Scan for the cell matching the given text and deliver its (X, Y) coordinate at center. 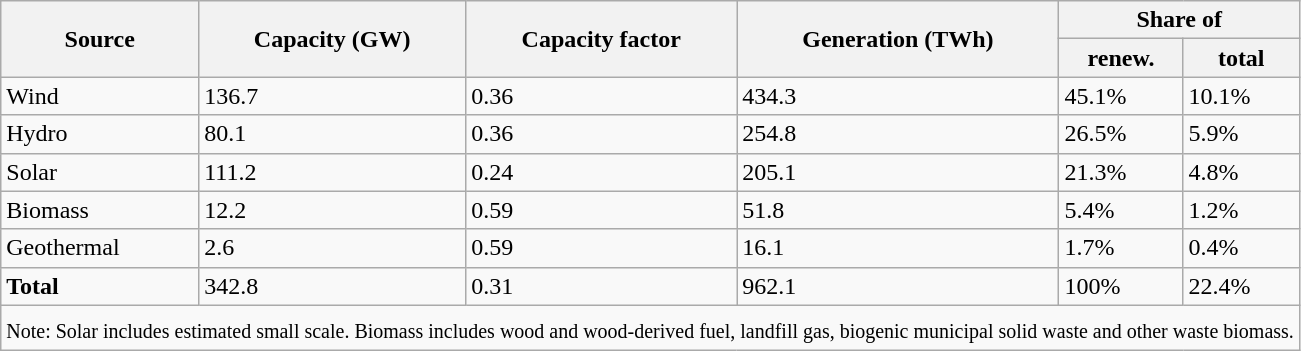
21.3% (1121, 172)
80.1 (332, 134)
10.1% (1241, 96)
Capacity (GW) (332, 39)
22.4% (1241, 286)
renew. (1121, 58)
0.24 (602, 172)
Source (100, 39)
total (1241, 58)
12.2 (332, 210)
962.1 (898, 286)
Hydro (100, 134)
45.1% (1121, 96)
0.31 (602, 286)
1.2% (1241, 210)
16.1 (898, 248)
100% (1121, 286)
1.7% (1121, 248)
5.4% (1121, 210)
26.5% (1121, 134)
Capacity factor (602, 39)
434.3 (898, 96)
Total (100, 286)
Share of (1179, 20)
205.1 (898, 172)
Geothermal (100, 248)
Generation (TWh) (898, 39)
51.8 (898, 210)
111.2 (332, 172)
342.8 (332, 286)
5.9% (1241, 134)
2.6 (332, 248)
Solar (100, 172)
136.7 (332, 96)
Biomass (100, 210)
4.8% (1241, 172)
254.8 (898, 134)
0.4% (1241, 248)
Wind (100, 96)
